Search for the cell housing the specified text and yield its [X, Y] center coordinate. 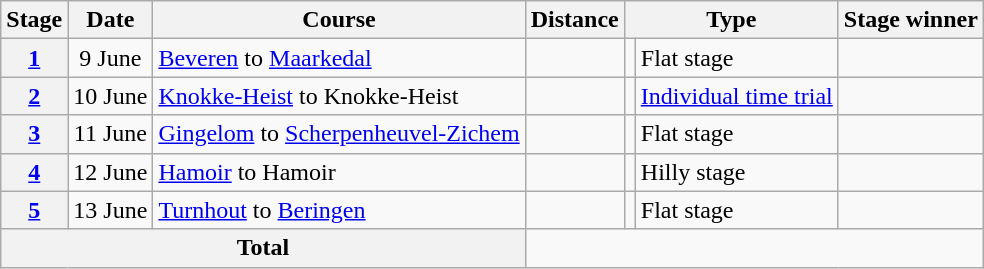
Individual time trial [736, 96]
Total [263, 248]
Distance [574, 20]
Course [339, 20]
Stage [34, 20]
3 [34, 134]
Turnhout to Beringen [339, 210]
Beveren to Maarkedal [339, 58]
Stage winner [910, 20]
11 June [110, 134]
Knokke-Heist to Knokke-Heist [339, 96]
9 June [110, 58]
4 [34, 172]
Date [110, 20]
13 June [110, 210]
2 [34, 96]
Gingelom to Scherpenheuvel-Zichem [339, 134]
Type [731, 20]
1 [34, 58]
5 [34, 210]
Hamoir to Hamoir [339, 172]
12 June [110, 172]
Hilly stage [736, 172]
10 June [110, 96]
